Pinpoint the cell where the given text exists, returning its [x, y] midpoint coordinate. 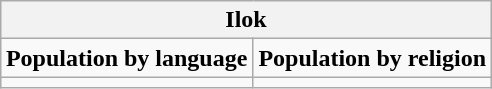
Population by language [126, 58]
Population by religion [372, 58]
Ilok [246, 20]
